Output the [x, y] coordinate of the center of the cell containing the given text.  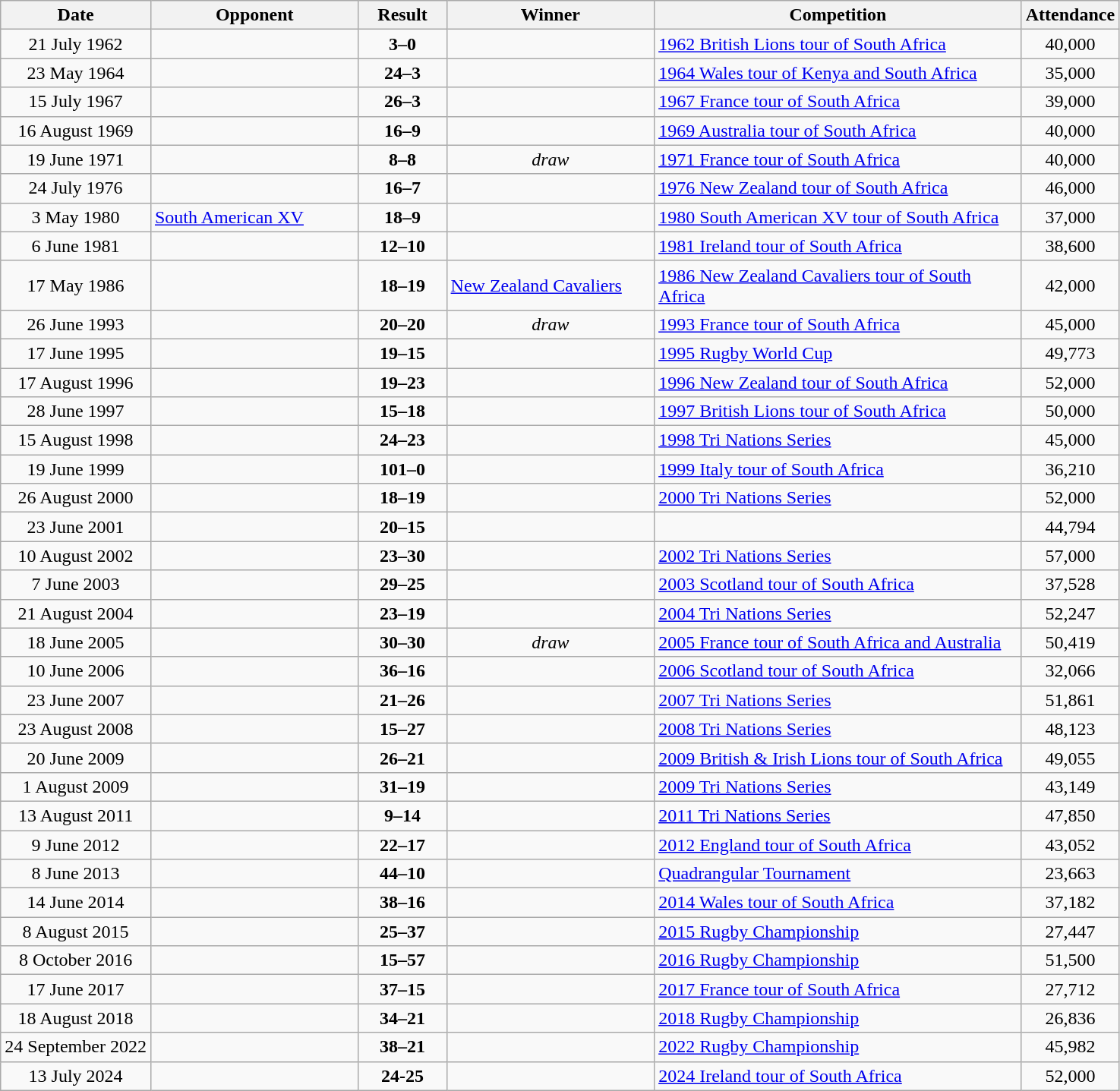
17 June 1995 [76, 353]
2009 Tri Nations Series [838, 787]
16–9 [402, 131]
1986 New Zealand Cavaliers tour of South Africa [838, 285]
15–57 [402, 960]
23 June 2007 [76, 700]
49,773 [1070, 353]
1999 Italy tour of South Africa [838, 469]
19–15 [402, 353]
3 May 1980 [76, 217]
24–3 [402, 73]
28 June 1997 [76, 411]
2006 Scotland tour of South Africa [838, 671]
2014 Wales tour of South Africa [838, 903]
27,447 [1070, 932]
13 August 2011 [76, 815]
15–27 [402, 729]
51,861 [1070, 700]
44,794 [1070, 527]
31–19 [402, 787]
2008 Tri Nations Series [838, 729]
43,052 [1070, 845]
15 August 1998 [76, 440]
27,712 [1070, 989]
43,149 [1070, 787]
36–16 [402, 671]
Result [402, 15]
9 June 2012 [76, 845]
37,528 [1070, 585]
6 June 1981 [76, 246]
2015 Rugby Championship [838, 932]
48,123 [1070, 729]
10 June 2006 [76, 671]
1 August 2009 [76, 787]
1998 Tri Nations Series [838, 440]
26 June 1993 [76, 324]
1996 New Zealand tour of South Africa [838, 382]
57,000 [1070, 556]
52,247 [1070, 613]
1969 Australia tour of South Africa [838, 131]
19 June 1971 [76, 159]
1981 Ireland tour of South Africa [838, 246]
8 June 2013 [76, 874]
49,055 [1070, 758]
8 October 2016 [76, 960]
9–14 [402, 815]
30–30 [402, 642]
2004 Tri Nations Series [838, 613]
26–21 [402, 758]
Date [76, 15]
50,000 [1070, 411]
37,182 [1070, 903]
24–23 [402, 440]
New Zealand Cavaliers [551, 285]
35,000 [1070, 73]
2002 Tri Nations Series [838, 556]
20 June 2009 [76, 758]
8 August 2015 [76, 932]
19–23 [402, 382]
2005 France tour of South Africa and Australia [838, 642]
1997 British Lions tour of South Africa [838, 411]
2022 Rugby Championship [838, 1047]
38–16 [402, 903]
8–8 [402, 159]
2003 Scotland tour of South Africa [838, 585]
19 June 1999 [76, 469]
47,850 [1070, 815]
1980 South American XV tour of South Africa [838, 217]
15 July 1967 [76, 102]
10 August 2002 [76, 556]
15–18 [402, 411]
23–19 [402, 613]
Quadrangular Tournament [838, 874]
26–3 [402, 102]
1971 France tour of South Africa [838, 159]
14 June 2014 [76, 903]
16–7 [402, 188]
101–0 [402, 469]
Competition [838, 15]
20–20 [402, 324]
23 June 2001 [76, 527]
38,600 [1070, 246]
42,000 [1070, 285]
Attendance [1070, 15]
3–0 [402, 44]
2011 Tri Nations Series [838, 815]
37,000 [1070, 217]
26,836 [1070, 1018]
17 August 1996 [76, 382]
50,419 [1070, 642]
Winner [551, 15]
22–17 [402, 845]
1964 Wales tour of Kenya and South Africa [838, 73]
23–30 [402, 556]
21 July 1962 [76, 44]
24 September 2022 [76, 1047]
7 June 2003 [76, 585]
2012 England tour of South Africa [838, 845]
38–21 [402, 1047]
39,000 [1070, 102]
2007 Tri Nations Series [838, 700]
21–26 [402, 700]
18 June 2005 [76, 642]
32,066 [1070, 671]
16 August 1969 [76, 131]
24 July 1976 [76, 188]
23 August 2008 [76, 729]
Opponent [254, 15]
1995 Rugby World Cup [838, 353]
17 May 1986 [76, 285]
1962 British Lions tour of South Africa [838, 44]
36,210 [1070, 469]
2017 France tour of South Africa [838, 989]
1976 New Zealand tour of South Africa [838, 188]
2016 Rugby Championship [838, 960]
37–15 [402, 989]
21 August 2004 [76, 613]
2024 Ireland tour of South Africa [838, 1076]
12–10 [402, 246]
34–21 [402, 1018]
45,982 [1070, 1047]
25–37 [402, 932]
2000 Tri Nations Series [838, 498]
2009 British & Irish Lions tour of South Africa [838, 758]
51,500 [1070, 960]
South American XV [254, 217]
46,000 [1070, 188]
44–10 [402, 874]
13 July 2024 [76, 1076]
1967 France tour of South Africa [838, 102]
2018 Rugby Championship [838, 1018]
23,663 [1070, 874]
1993 France tour of South Africa [838, 324]
18–9 [402, 217]
29–25 [402, 585]
24-25 [402, 1076]
23 May 1964 [76, 73]
26 August 2000 [76, 498]
20–15 [402, 527]
17 June 2017 [76, 989]
18 August 2018 [76, 1018]
